Output the [x, y] coordinate of the center of the cell containing the given text.  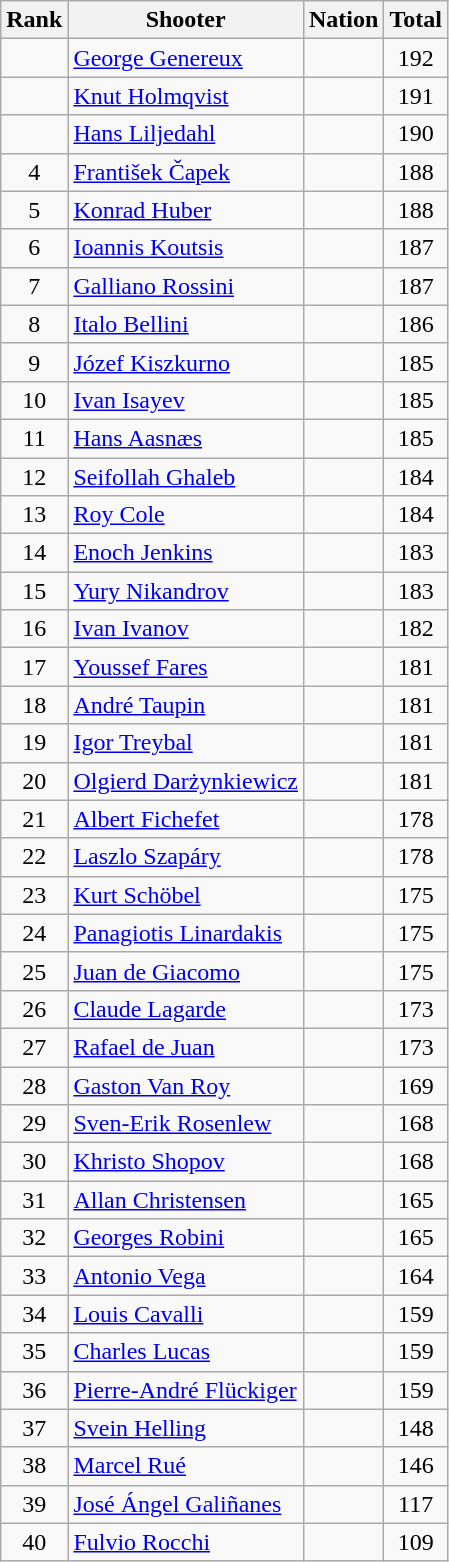
7 [34, 286]
28 [34, 1085]
37 [34, 1428]
29 [34, 1124]
12 [34, 477]
Seifollah Ghaleb [186, 477]
164 [416, 1276]
Enoch Jenkins [186, 553]
Total [416, 20]
14 [34, 553]
19 [34, 743]
George Genereux [186, 58]
Nation [343, 20]
Roy Cole [186, 515]
21 [34, 819]
8 [34, 324]
Hans Aasnæs [186, 438]
Albert Fichefet [186, 819]
34 [34, 1314]
109 [416, 1542]
32 [34, 1238]
182 [416, 629]
190 [416, 134]
35 [34, 1352]
186 [416, 324]
Yury Nikandrov [186, 591]
Youssef Fares [186, 667]
Claude Lagarde [186, 1009]
30 [34, 1162]
33 [34, 1276]
Ivan Isayev [186, 400]
13 [34, 515]
Hans Liljedahl [186, 134]
Pierre-André Flückiger [186, 1390]
Marcel Rué [186, 1466]
Juan de Giacomo [186, 971]
192 [416, 58]
16 [34, 629]
40 [34, 1542]
5 [34, 210]
Ioannis Koutsis [186, 248]
Sven-Erik Rosenlew [186, 1124]
17 [34, 667]
Georges Robini [186, 1238]
José Ángel Galiñanes [186, 1504]
24 [34, 933]
Igor Treybal [186, 743]
Panagiotis Linardakis [186, 933]
39 [34, 1504]
27 [34, 1047]
Józef Kiszkurno [186, 362]
148 [416, 1428]
Knut Holmqvist [186, 96]
117 [416, 1504]
15 [34, 591]
10 [34, 400]
169 [416, 1085]
9 [34, 362]
Antonio Vega [186, 1276]
Svein Helling [186, 1428]
František Čapek [186, 172]
11 [34, 438]
Khristo Shopov [186, 1162]
Charles Lucas [186, 1352]
4 [34, 172]
Allan Christensen [186, 1200]
191 [416, 96]
146 [416, 1466]
Shooter [186, 20]
Gaston Van Roy [186, 1085]
31 [34, 1200]
Konrad Huber [186, 210]
Galliano Rossini [186, 286]
18 [34, 705]
Kurt Schöbel [186, 895]
Rafael de Juan [186, 1047]
38 [34, 1466]
20 [34, 781]
Olgierd Darżynkiewicz [186, 781]
Italo Bellini [186, 324]
36 [34, 1390]
Laszlo Szapáry [186, 857]
25 [34, 971]
Ivan Ivanov [186, 629]
6 [34, 248]
22 [34, 857]
26 [34, 1009]
Louis Cavalli [186, 1314]
Fulvio Rocchi [186, 1542]
Rank [34, 20]
André Taupin [186, 705]
23 [34, 895]
